Find where the given text appears and provide that cell's center as [x, y] coordinate. 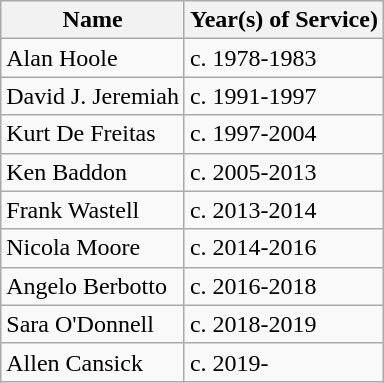
Alan Hoole [93, 58]
Name [93, 20]
c. 1991-1997 [284, 96]
Year(s) of Service) [284, 20]
Angelo Berbotto [93, 286]
Ken Baddon [93, 172]
c. 2016-2018 [284, 286]
Sara O'Donnell [93, 324]
c. 1997-2004 [284, 134]
Frank Wastell [93, 210]
c. 2018-2019 [284, 324]
c. 1978-1983 [284, 58]
c. 2014-2016 [284, 248]
c. 2013-2014 [284, 210]
David J. Jeremiah [93, 96]
Kurt De Freitas [93, 134]
Allen Cansick [93, 362]
Nicola Moore [93, 248]
c. 2019- [284, 362]
c. 2005-2013 [284, 172]
